Scan for the cell matching the given text and deliver its [X, Y] coordinate at center. 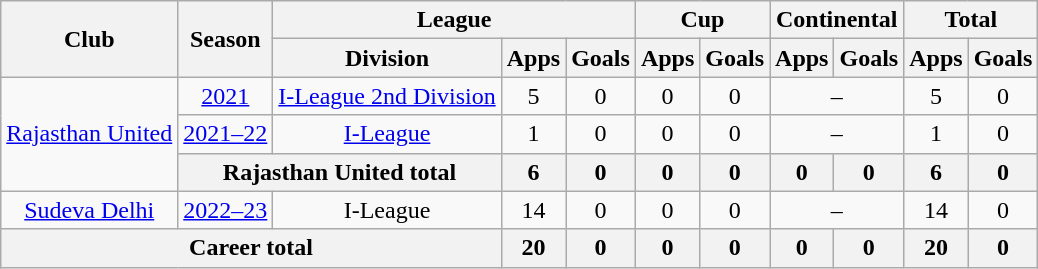
I-League 2nd Division [387, 96]
Rajasthan United total [340, 172]
Season [226, 39]
Total [971, 20]
Continental [837, 20]
Rajasthan United [90, 134]
2022–23 [226, 210]
Cup [702, 20]
Career total [251, 248]
Sudeva Delhi [90, 210]
Club [90, 39]
2021–22 [226, 134]
League [454, 20]
2021 [226, 96]
Division [387, 58]
